Search for the cell housing the specified text and yield its (X, Y) center coordinate. 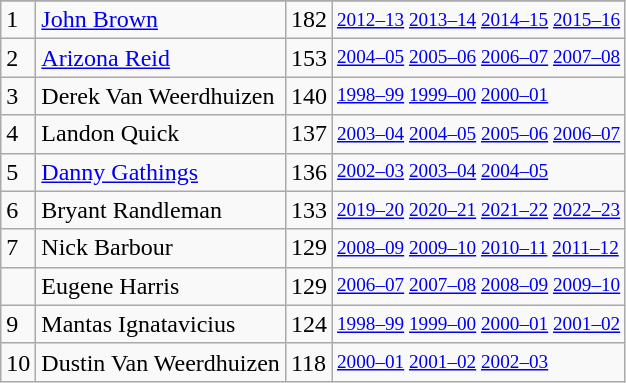
4 (18, 134)
Eugene Harris (161, 286)
2012–13 2013–14 2014–15 2015–16 (478, 20)
10 (18, 362)
Mantas Ignatavicius (161, 324)
2004–05 2005–06 2006–07 2007–08 (478, 58)
136 (308, 172)
Bryant Randleman (161, 210)
Nick Barbour (161, 248)
7 (18, 248)
2 (18, 58)
182 (308, 20)
2008–09 2009–10 2010–11 2011–12 (478, 248)
5 (18, 172)
2003–04 2004–05 2005–06 2006–07 (478, 134)
2000–01 2001–02 2002–03 (478, 362)
2019–20 2020–21 2021–22 2022–23 (478, 210)
2006–07 2007–08 2008–09 2009–10 (478, 286)
Derek Van Weerdhuizen (161, 96)
2002–03 2003–04 2004–05 (478, 172)
153 (308, 58)
1 (18, 20)
6 (18, 210)
1998–99 1999–00 2000–01 (478, 96)
124 (308, 324)
137 (308, 134)
Danny Gathings (161, 172)
140 (308, 96)
Arizona Reid (161, 58)
Landon Quick (161, 134)
133 (308, 210)
John Brown (161, 20)
1998–99 1999–00 2000–01 2001–02 (478, 324)
3 (18, 96)
9 (18, 324)
118 (308, 362)
Dustin Van Weerdhuizen (161, 362)
